Identify which cell holds the provided text, then report its [x, y] central coordinate. 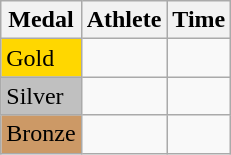
Medal [41, 20]
Silver [41, 96]
Bronze [41, 134]
Gold [41, 58]
Time [199, 20]
Athlete [124, 20]
